Return (x, y) of the center of cell containing provided text 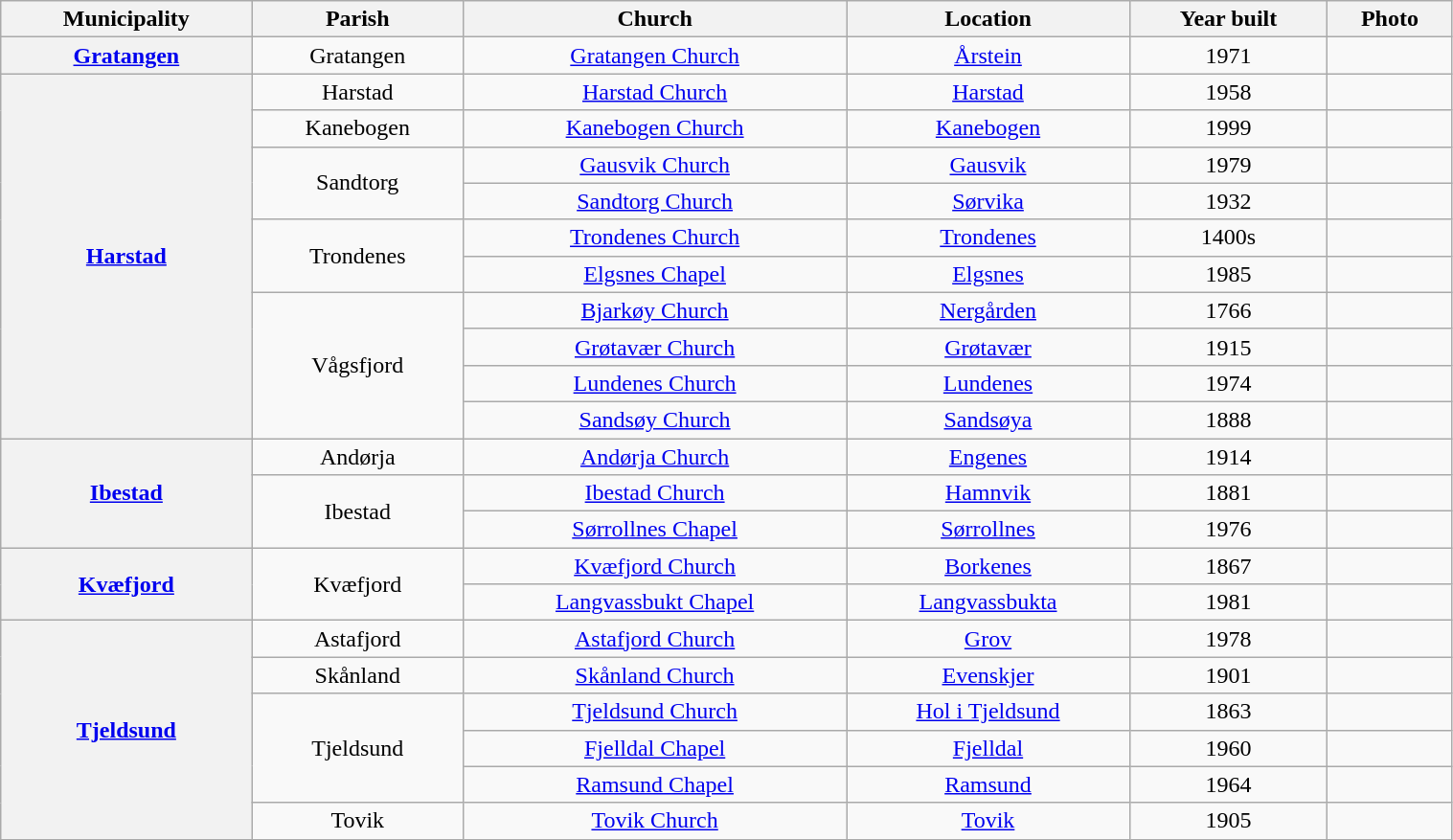
Evenskjer (988, 675)
Sandsøy Church (655, 420)
1978 (1228, 639)
1974 (1228, 383)
Grøtavær Church (655, 347)
Tjeldsund Church (655, 712)
Lundenes Church (655, 383)
Gausvik (988, 165)
Location (988, 19)
Harstad Church (655, 92)
Ibestad Church (655, 493)
Tovik Church (655, 821)
1958 (1228, 92)
1863 (1228, 712)
1914 (1228, 457)
Kanebogen Church (655, 128)
Sørrollnes (988, 530)
Elgsnes Chapel (655, 274)
1400s (1228, 238)
Lundenes (988, 383)
1932 (1228, 201)
Sørvika (988, 201)
Gratangen Church (655, 56)
Astafjord (358, 639)
Andørja (358, 457)
Bjarkøy Church (655, 310)
Andørja Church (655, 457)
Engenes (988, 457)
Parish (358, 19)
Grøtavær (988, 347)
1766 (1228, 310)
Elgsnes (988, 274)
Borkenes (988, 566)
Langvassbukta (988, 602)
Photo (1390, 19)
Municipality (126, 19)
1976 (1228, 530)
Trondenes Church (655, 238)
Fjelldal Chapel (655, 748)
Sandsøya (988, 420)
Langvassbukt Chapel (655, 602)
Year built (1228, 19)
1979 (1228, 165)
Kvæfjord Church (655, 566)
1888 (1228, 420)
Årstein (988, 56)
1905 (1228, 821)
Nergården (988, 310)
Sandtorg (358, 183)
Gausvik Church (655, 165)
1901 (1228, 675)
Sandtorg Church (655, 201)
Church (655, 19)
Skånland Church (655, 675)
1964 (1228, 784)
Astafjord Church (655, 639)
Hol i Tjeldsund (988, 712)
1971 (1228, 56)
Fjelldal (988, 748)
1985 (1228, 274)
Vågsfjord (358, 365)
Skånland (358, 675)
Sørrollnes Chapel (655, 530)
1960 (1228, 748)
1881 (1228, 493)
Grov (988, 639)
1981 (1228, 602)
Ramsund (988, 784)
1999 (1228, 128)
Hamnvik (988, 493)
1915 (1228, 347)
Ramsund Chapel (655, 784)
1867 (1228, 566)
